Provide the [x, y] coordinate of the cell's center where the given text is located.  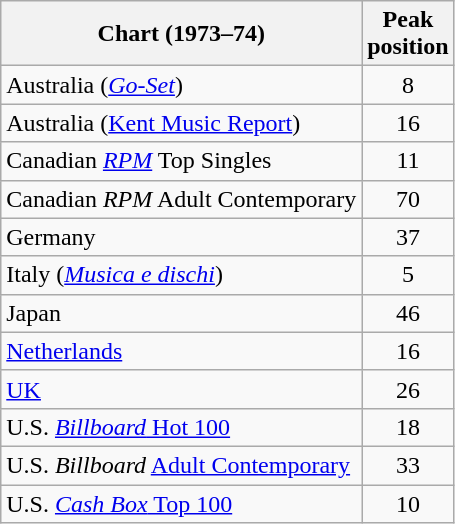
Australia (Kent Music Report) [182, 123]
10 [408, 503]
Japan [182, 313]
37 [408, 237]
26 [408, 389]
Australia (Go-Set) [182, 85]
UK [182, 389]
Germany [182, 237]
Canadian RPM Adult Contemporary [182, 199]
8 [408, 85]
Canadian RPM Top Singles [182, 161]
Netherlands [182, 351]
Peak position [408, 34]
Italy (Musica e dischi) [182, 275]
U.S. Billboard Adult Contemporary [182, 465]
U.S. Cash Box Top 100 [182, 503]
11 [408, 161]
70 [408, 199]
Chart (1973–74) [182, 34]
46 [408, 313]
33 [408, 465]
18 [408, 427]
U.S. Billboard Hot 100 [182, 427]
5 [408, 275]
